Capture the cell that displays the provided text and extract its [X, Y] central coordinate. 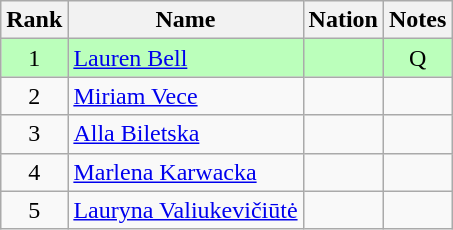
Alla Biletska [186, 134]
Rank [34, 20]
4 [34, 172]
3 [34, 134]
Marlena Karwacka [186, 172]
Nation [343, 20]
Q [417, 58]
1 [34, 58]
Name [186, 20]
Lauren Bell [186, 58]
Notes [417, 20]
Lauryna Valiukevičiūtė [186, 210]
Miriam Vece [186, 96]
5 [34, 210]
2 [34, 96]
